Scan for the cell matching the given text and deliver its (X, Y) coordinate at center. 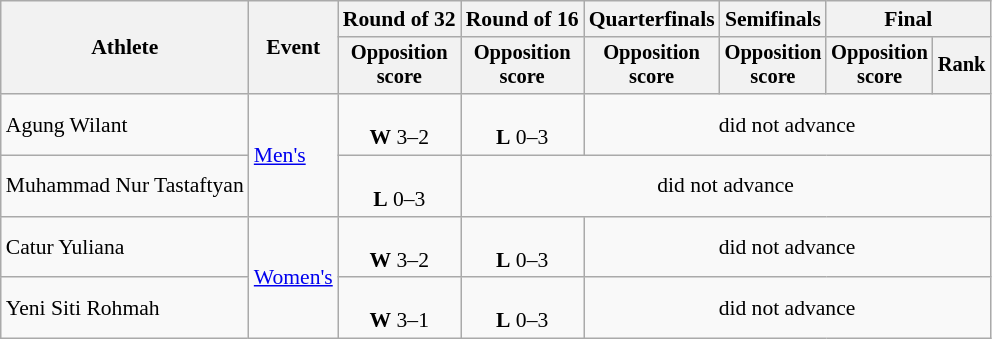
Athlete (125, 48)
Event (294, 48)
Final (908, 19)
Muhammad Nur Tastaftyan (125, 186)
Catur Yuliana (125, 248)
Agung Wilant (125, 124)
Men's (294, 155)
Women's (294, 278)
W 3–1 (400, 308)
Rank (962, 66)
Round of 32 (400, 19)
Quarterfinals (652, 19)
Semifinals (774, 19)
Round of 16 (522, 19)
Yeni Siti Rohmah (125, 308)
